Search for the cell housing the specified text and yield its (X, Y) center coordinate. 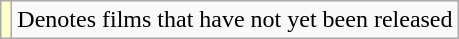
Denotes films that have not yet been released (235, 20)
